Determine the [x, y] coordinate at the center of the cell enclosing the given text.  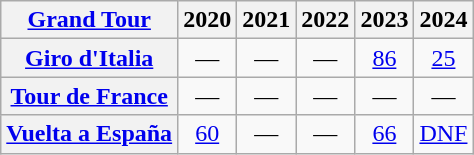
DNF [444, 134]
2024 [444, 20]
Vuelta a España [90, 134]
2022 [326, 20]
Grand Tour [90, 20]
2021 [266, 20]
60 [208, 134]
Tour de France [90, 96]
66 [384, 134]
25 [444, 58]
Giro d'Italia [90, 58]
2020 [208, 20]
2023 [384, 20]
86 [384, 58]
